From the cell containing the given text, extract its center point as [X, Y] coordinate. 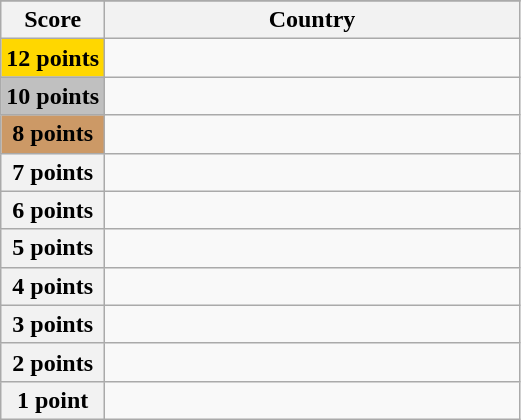
5 points [53, 248]
3 points [53, 324]
2 points [53, 362]
Score [53, 20]
1 point [53, 400]
12 points [53, 58]
7 points [53, 172]
Country [312, 20]
10 points [53, 96]
4 points [53, 286]
8 points [53, 134]
6 points [53, 210]
